Search for the cell housing the specified text and yield its [x, y] center coordinate. 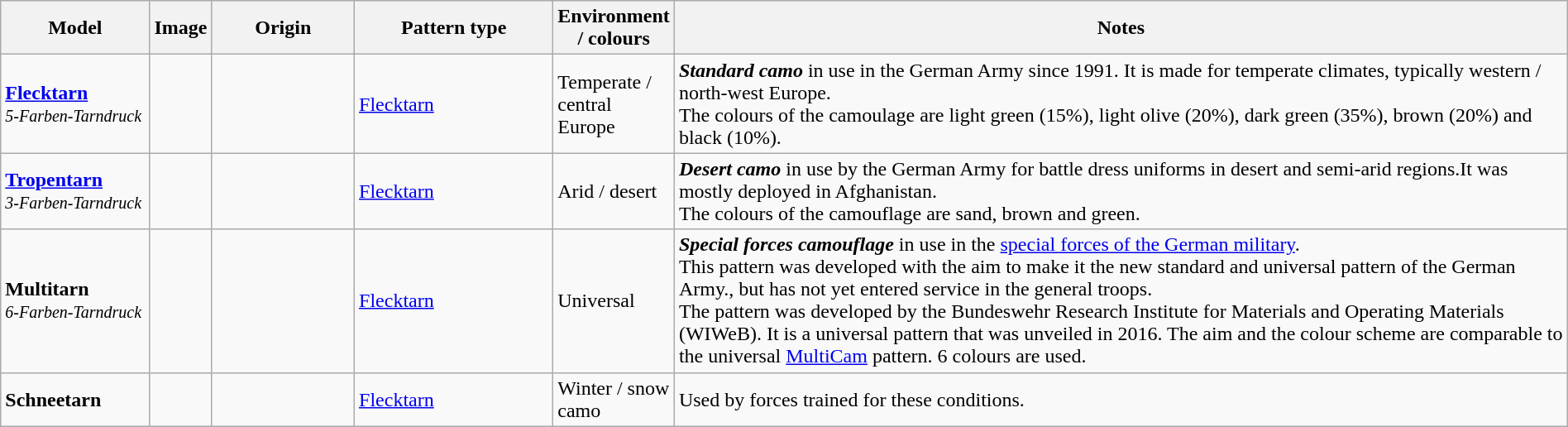
Origin [283, 28]
Pattern type [454, 28]
Model [75, 28]
Tropentarn3-Farben-Tarndruck [75, 191]
Arid / desert [614, 191]
Used by forces trained for these conditions. [1121, 399]
Environment / colours [614, 28]
Universal [614, 301]
Temperate / central Europe [614, 104]
Winter / snow camo [614, 399]
Image [180, 28]
Multitarn6-Farben-Tarndruck [75, 301]
Flecktarn5-Farben-Tarndruck [75, 104]
Notes [1121, 28]
Schneetarn [75, 399]
